Search for the cell housing the specified text and yield its (x, y) center coordinate. 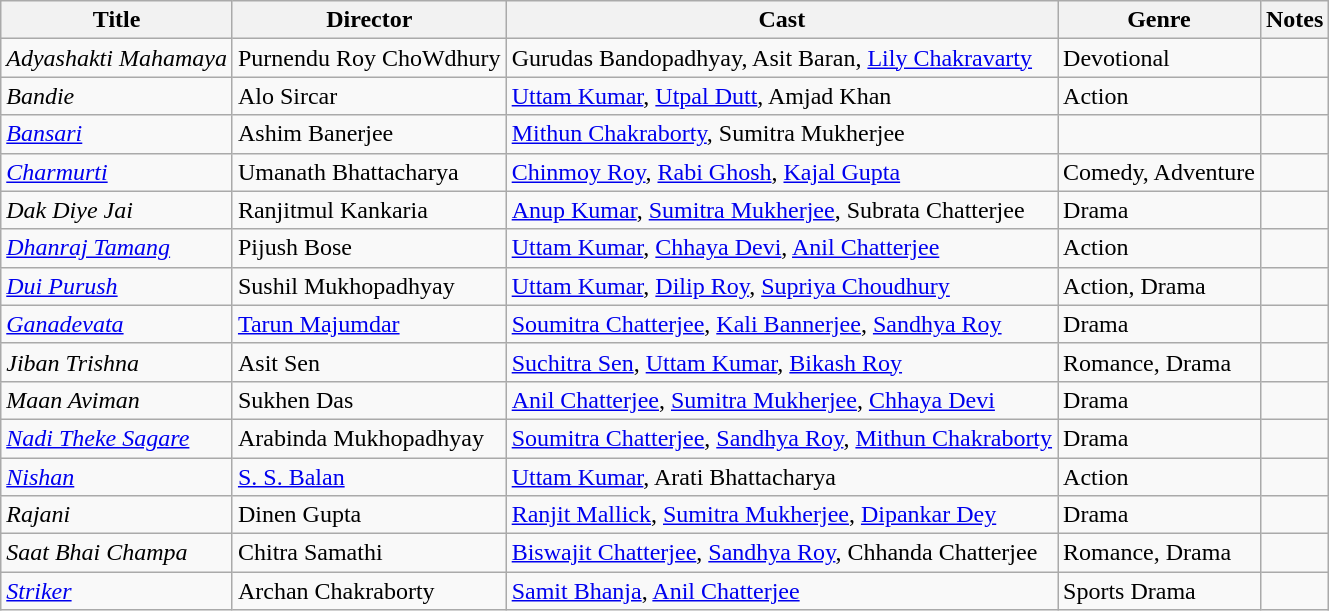
Chinmoy Roy, Rabi Ghosh, Kajal Gupta (782, 172)
Maan Aviman (117, 400)
Rajani (117, 515)
Ganadevata (117, 324)
Uttam Kumar, Arati Bhattacharya (782, 477)
Chitra Samathi (369, 553)
Soumitra Chatterjee, Kali Bannerjee, Sandhya Roy (782, 324)
Soumitra Chatterjee, Sandhya Roy, Mithun Chakraborty (782, 438)
Director (369, 20)
Cast (782, 20)
Dinen Gupta (369, 515)
Purnendu Roy ChoWdhury (369, 58)
Anil Chatterjee, Sumitra Mukherjee, Chhaya Devi (782, 400)
Asit Sen (369, 362)
Dhanraj Tamang (117, 248)
Striker (117, 591)
Arabinda Mukhopadhyay (369, 438)
Ranjit Mallick, Sumitra Mukherjee, Dipankar Dey (782, 515)
Umanath Bhattacharya (369, 172)
Sukhen Das (369, 400)
Sushil Mukhopadhyay (369, 286)
Sports Drama (1160, 591)
Genre (1160, 20)
Samit Bhanja, Anil Chatterjee (782, 591)
Gurudas Bandopadhyay, Asit Baran, Lily Chakravarty (782, 58)
Adyashakti Mahamaya (117, 58)
Archan Chakraborty (369, 591)
Bandie (117, 96)
Title (117, 20)
Nishan (117, 477)
Biswajit Chatterjee, Sandhya Roy, Chhanda Chatterjee (782, 553)
Ranjitmul Kankaria (369, 210)
Comedy, Adventure (1160, 172)
Uttam Kumar, Chhaya Devi, Anil Chatterjee (782, 248)
Uttam Kumar, Dilip Roy, Supriya Choudhury (782, 286)
Dak Diye Jai (117, 210)
Suchitra Sen, Uttam Kumar, Bikash Roy (782, 362)
Anup Kumar, Sumitra Mukherjee, Subrata Chatterjee (782, 210)
Tarun Majumdar (369, 324)
Devotional (1160, 58)
Action, Drama (1160, 286)
Charmurti (117, 172)
Uttam Kumar, Utpal Dutt, Amjad Khan (782, 96)
Dui Purush (117, 286)
Saat Bhai Champa (117, 553)
Nadi Theke Sagare (117, 438)
Jiban Trishna (117, 362)
Alo Sircar (369, 96)
Notes (1294, 20)
S. S. Balan (369, 477)
Ashim Banerjee (369, 134)
Mithun Chakraborty, Sumitra Mukherjee (782, 134)
Pijush Bose (369, 248)
Bansari (117, 134)
